Capture the cell that displays the provided text and extract its [X, Y] central coordinate. 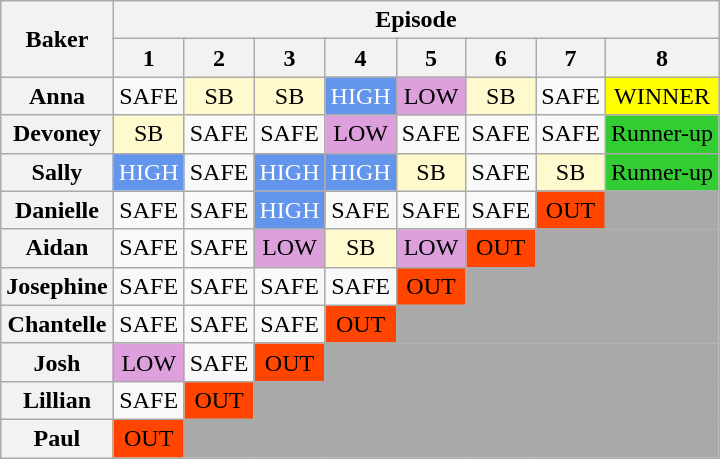
Paul [57, 438]
1 [148, 58]
Chantelle [57, 324]
7 [571, 58]
Lillian [57, 400]
6 [501, 58]
WINNER [662, 96]
2 [219, 58]
Baker [57, 39]
Episode [416, 20]
5 [431, 58]
Aidan [57, 248]
8 [662, 58]
Sally [57, 172]
Josh [57, 362]
Devoney [57, 134]
Danielle [57, 210]
4 [360, 58]
3 [290, 58]
Anna [57, 96]
Josephine [57, 286]
